Search for the cell housing the specified text and yield its (X, Y) center coordinate. 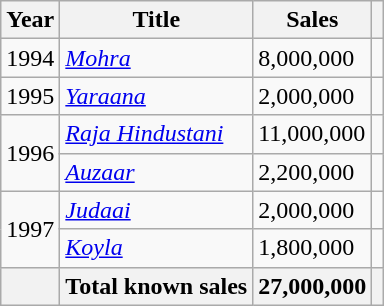
2,200,000 (312, 172)
1995 (30, 96)
27,000,000 (312, 286)
Auzaar (156, 172)
Title (156, 20)
1,800,000 (312, 248)
Koyla (156, 248)
11,000,000 (312, 134)
1996 (30, 153)
Raja Hindustani (156, 134)
Sales (312, 20)
Year (30, 20)
Yaraana (156, 96)
Mohra (156, 58)
Total known sales (156, 286)
Judaai (156, 210)
1994 (30, 58)
8,000,000 (312, 58)
1997 (30, 229)
